Provide the (X, Y) coordinate of the cell's center where the given text is located.  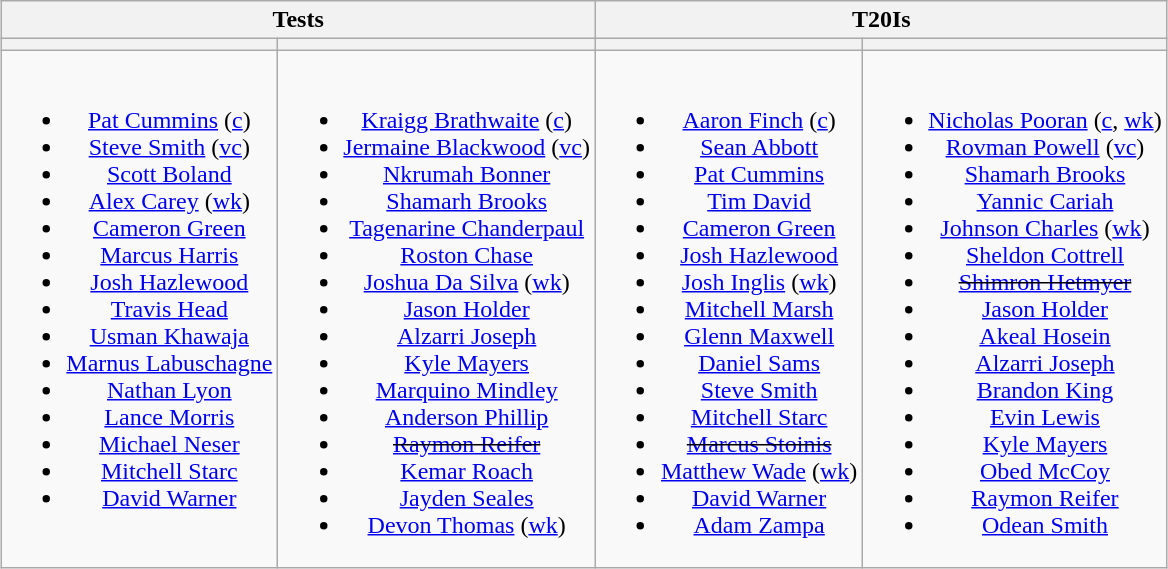
Tests (298, 20)
T20Is (881, 20)
